Capture the cell that displays the provided text and extract its [x, y] central coordinate. 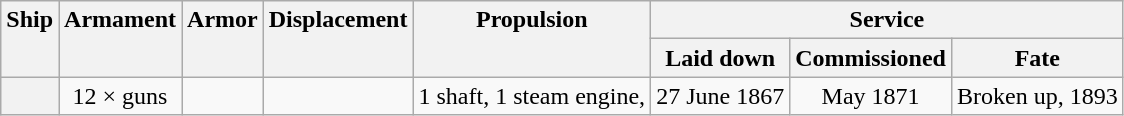
Service [888, 20]
Armor [223, 39]
Broken up, 1893 [1037, 96]
Displacement [338, 39]
Armament [120, 39]
1 shaft, 1 steam engine, [532, 96]
12 × guns [120, 96]
Ship [30, 39]
Propulsion [532, 39]
Laid down [720, 58]
Fate [1037, 58]
May 1871 [871, 96]
27 June 1867 [720, 96]
Commissioned [871, 58]
